Search for the cell housing the specified text and yield its (x, y) center coordinate. 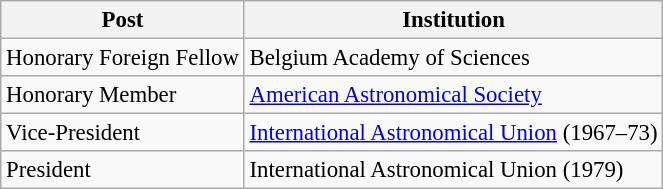
Institution (454, 20)
Honorary Foreign Fellow (122, 58)
International Astronomical Union (1967–73) (454, 133)
Belgium Academy of Sciences (454, 58)
American Astronomical Society (454, 95)
International Astronomical Union (1979) (454, 170)
Honorary Member (122, 95)
Post (122, 20)
President (122, 170)
Vice-President (122, 133)
